Capture the cell that displays the provided text and extract its (X, Y) central coordinate. 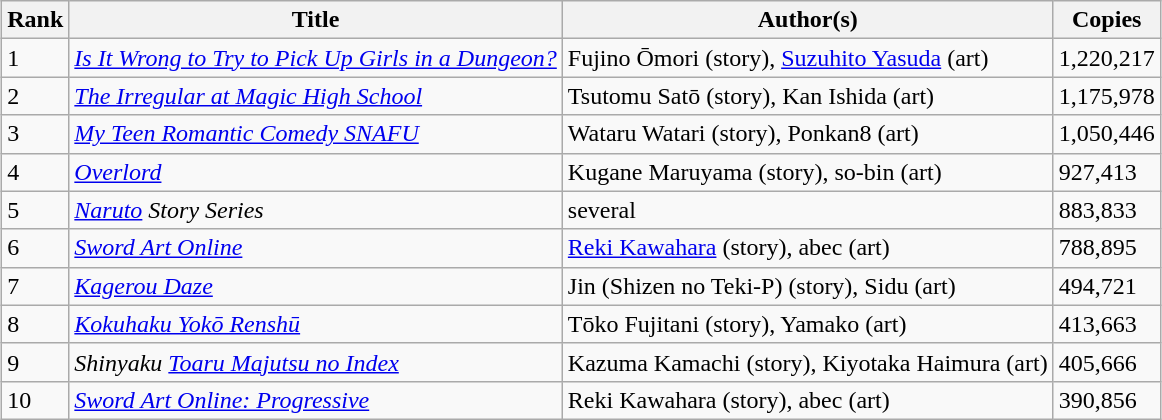
1,050,446 (1106, 134)
Kazuma Kamachi (story), Kiyotaka Haimura (art) (808, 362)
1 (36, 58)
Kokuhaku Yokō Renshū (316, 324)
7 (36, 286)
Shinyaku Toaru Majutsu no Index (316, 362)
Kugane Maruyama (story), so-bin (art) (808, 172)
several (808, 210)
883,833 (1106, 210)
Sword Art Online (316, 248)
Jin (Shizen no Teki-P) (story), Sidu (art) (808, 286)
405,666 (1106, 362)
927,413 (1106, 172)
3 (36, 134)
8 (36, 324)
Kagerou Daze (316, 286)
4 (36, 172)
My Teen Romantic Comedy SNAFU (316, 134)
Title (316, 20)
Naruto Story Series (316, 210)
1,175,978 (1106, 96)
Overlord (316, 172)
Wataru Watari (story), Ponkan8 (art) (808, 134)
Copies (1106, 20)
10 (36, 400)
Author(s) (808, 20)
Is It Wrong to Try to Pick Up Girls in a Dungeon? (316, 58)
Fujino Ōmori (story), Suzuhito Yasuda (art) (808, 58)
Tōko Fujitani (story), Yamako (art) (808, 324)
Tsutomu Satō (story), Kan Ishida (art) (808, 96)
The Irregular at Magic High School (316, 96)
9 (36, 362)
6 (36, 248)
Rank (36, 20)
Sword Art Online: Progressive (316, 400)
413,663 (1106, 324)
2 (36, 96)
788,895 (1106, 248)
390,856 (1106, 400)
5 (36, 210)
1,220,217 (1106, 58)
494,721 (1106, 286)
